Identify which cell holds the provided text, then report its [x, y] central coordinate. 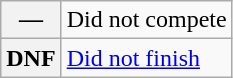
— [31, 20]
Did not finish [146, 58]
DNF [31, 58]
Did not compete [146, 20]
